Capture the cell that displays the provided text and extract its (x, y) central coordinate. 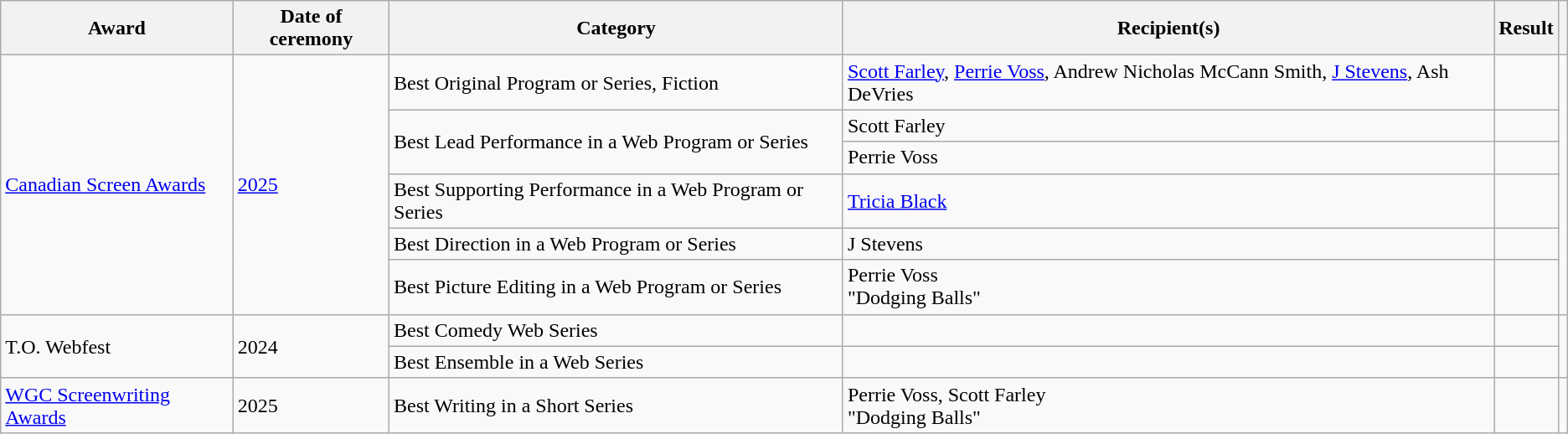
Tricia Black (1168, 201)
Category (616, 28)
T.O. Webfest (117, 346)
Result (1526, 28)
Perrie Voss (1168, 158)
Best Ensemble in a Web Series (616, 362)
Canadian Screen Awards (117, 184)
Scott Farley, Perrie Voss, Andrew Nicholas McCann Smith, J Stevens, Ash DeVries (1168, 82)
Perrie Voss, Scott Farley"Dodging Balls" (1168, 406)
Date of ceremony (311, 28)
Best Direction in a Web Program or Series (616, 244)
WGC Screenwriting Awards (117, 406)
Best Original Program or Series, Fiction (616, 82)
Award (117, 28)
J Stevens (1168, 244)
Best Picture Editing in a Web Program or Series (616, 287)
Recipient(s) (1168, 28)
Best Lead Performance in a Web Program or Series (616, 142)
Perrie Voss"Dodging Balls" (1168, 287)
Best Supporting Performance in a Web Program or Series (616, 201)
2024 (311, 346)
Scott Farley (1168, 126)
Best Comedy Web Series (616, 330)
Best Writing in a Short Series (616, 406)
